Return the [X, Y] coordinate for the center point of the cell that contains the specified text.  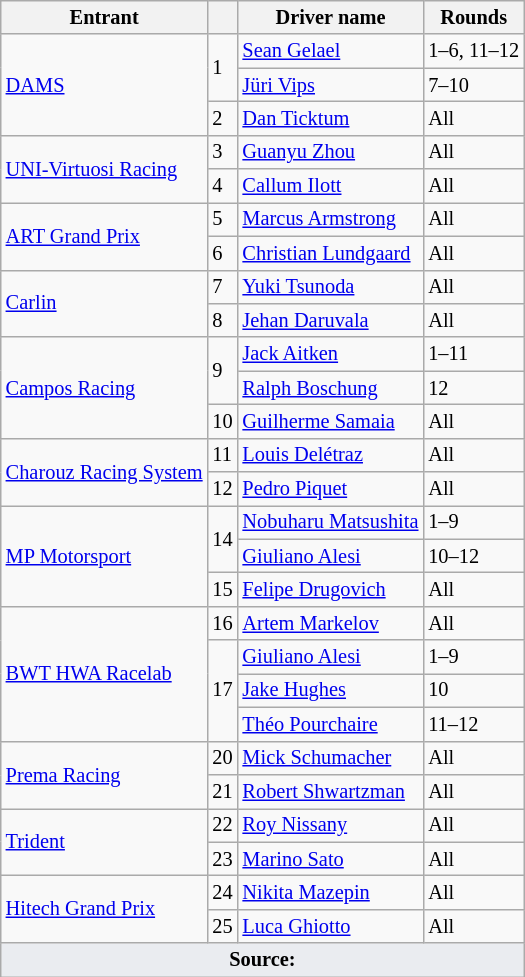
1 [222, 68]
Campos Racing [104, 388]
11–12 [474, 724]
Roy Nissany [331, 825]
21 [222, 791]
1–11 [474, 354]
Dan Ticktum [331, 118]
7 [222, 287]
Guilherme Samaia [331, 421]
23 [222, 859]
20 [222, 758]
Prema Racing [104, 774]
Artem Markelov [331, 623]
2 [222, 118]
Jack Aitken [331, 354]
Théo Pourchaire [331, 724]
DAMS [104, 84]
4 [222, 186]
Trident [104, 842]
Christian Lundgaard [331, 253]
Guanyu Zhou [331, 152]
Driver name [331, 17]
Rounds [474, 17]
25 [222, 926]
Sean Gelael [331, 51]
Yuki Tsunoda [331, 287]
Luca Ghiotto [331, 926]
8 [222, 320]
15 [222, 589]
7–10 [474, 85]
Felipe Drugovich [331, 589]
17 [222, 690]
1–6, 11–12 [474, 51]
Nobuharu Matsushita [331, 522]
Ralph Boschung [331, 388]
Pedro Piquet [331, 489]
UNI-Virtuosi Racing [104, 168]
24 [222, 892]
Marcus Armstrong [331, 219]
3 [222, 152]
5 [222, 219]
16 [222, 623]
6 [222, 253]
9 [222, 370]
Hitech Grand Prix [104, 908]
Nikita Mazepin [331, 892]
Marino Sato [331, 859]
BWT HWA Racelab [104, 674]
Charouz Racing System [104, 472]
14 [222, 538]
Mick Schumacher [331, 758]
10–12 [474, 556]
22 [222, 825]
Entrant [104, 17]
Robert Shwartzman [331, 791]
Jehan Daruvala [331, 320]
Source: [262, 960]
MP Motorsport [104, 556]
Callum Ilott [331, 186]
Jüri Vips [331, 85]
Carlin [104, 304]
11 [222, 455]
Louis Delétraz [331, 455]
ART Grand Prix [104, 236]
Jake Hughes [331, 690]
